Identify which cell holds the provided text, then report its (x, y) central coordinate. 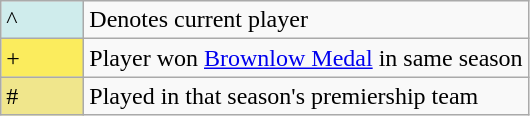
Played in that season's premiership team (306, 96)
Denotes current player (306, 20)
# (42, 96)
+ (42, 58)
^ (42, 20)
Player won Brownlow Medal in same season (306, 58)
